Output the [x, y] coordinate of the center of the cell containing the given text.  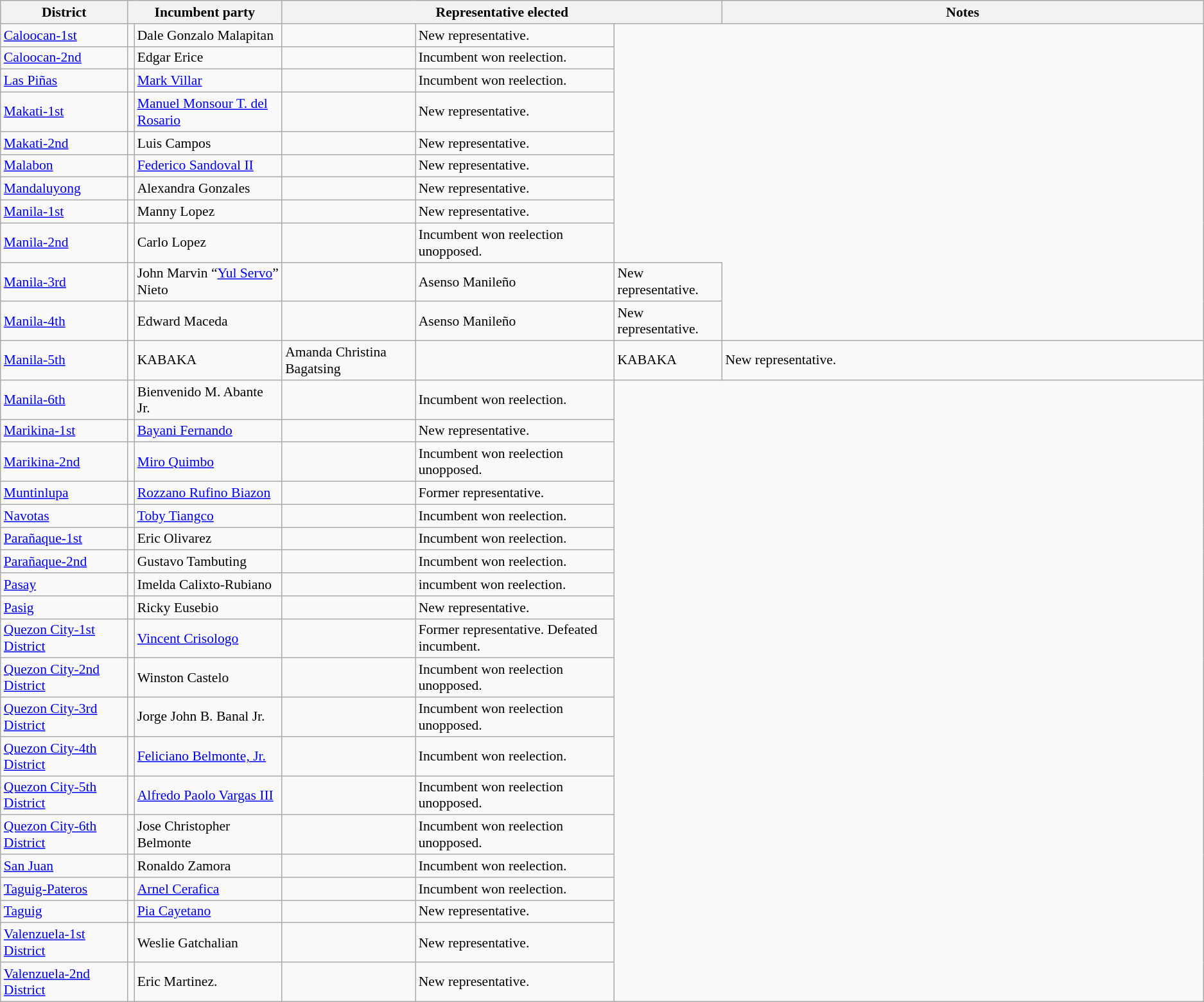
Manila-2nd [64, 243]
Alfredo Paolo Vargas III [208, 795]
Edgar Erice [208, 58]
Imelda Calixto-Rubiano [208, 584]
Manila-5th [64, 361]
Manila-6th [64, 400]
Federico Sandoval II [208, 166]
Rozzano Rufino Biazon [208, 493]
Makati-2nd [64, 143]
Valenzuela-2nd District [64, 981]
District [64, 12]
Toby Tiangco [208, 516]
Malabon [64, 166]
Taguig-Pateros [64, 889]
Dale Gonzalo Malapitan [208, 35]
Parañaque-1st [64, 539]
Mark Villar [208, 81]
Las Piñas [64, 81]
Carlo Lopez [208, 243]
Notes [963, 12]
Manuel Monsour T. del Rosario [208, 112]
Caloocan-2nd [64, 58]
San Juan [64, 866]
Former representative. [515, 493]
Feliciano Belmonte, Jr. [208, 757]
Marikina-2nd [64, 462]
Marikina-1st [64, 431]
Ronaldo Zamora [208, 866]
Muntinlupa [64, 493]
Jose Christopher Belmonte [208, 835]
Manila-3rd [64, 281]
Eric Martinez. [208, 981]
incumbent won reelection. [515, 584]
Amanda Christina Bagatsing [349, 361]
Caloocan-1st [64, 35]
Parañaque-2nd [64, 562]
Quezon City-6th District [64, 835]
Edward Maceda [208, 321]
Vincent Crisologo [208, 638]
Manny Lopez [208, 212]
Taguig [64, 911]
Quezon City-5th District [64, 795]
Representative elected [502, 12]
Alexandra Gonzales [208, 189]
Miro Quimbo [208, 462]
Quezon City-4th District [64, 757]
Ricky Eusebio [208, 608]
Weslie Gatchalian [208, 943]
Valenzuela-1st District [64, 943]
Navotas [64, 516]
Bayani Fernando [208, 431]
Pasig [64, 608]
Mandaluyong [64, 189]
Winston Castelo [208, 678]
Former representative. Defeated incumbent. [515, 638]
Arnel Cerafica [208, 889]
Pia Cayetano [208, 911]
Gustavo Tambuting [208, 562]
Quezon City-2nd District [64, 678]
Luis Campos [208, 143]
Quezon City-1st District [64, 638]
Makati-1st [64, 112]
Manila-1st [64, 212]
Pasay [64, 584]
Incumbent party [205, 12]
Eric Olivarez [208, 539]
Quezon City-3rd District [64, 717]
Bienvenido M. Abante Jr. [208, 400]
John Marvin “Yul Servo” Nieto [208, 281]
Jorge John B. Banal Jr. [208, 717]
Manila-4th [64, 321]
